Return (X, Y) of the center of cell containing provided text 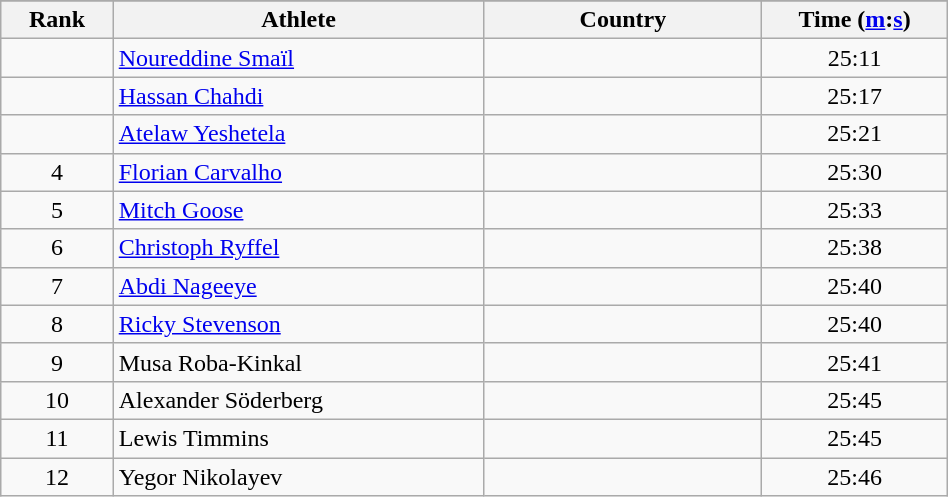
11 (57, 438)
Florian Carvalho (298, 172)
25:33 (854, 210)
4 (57, 172)
Ricky Stevenson (298, 324)
25:21 (854, 134)
Time (m:s) (854, 20)
5 (57, 210)
Athlete (298, 20)
25:46 (854, 477)
Lewis Timmins (298, 438)
25:17 (854, 96)
Atelaw Yeshetela (298, 134)
12 (57, 477)
25:41 (854, 362)
9 (57, 362)
Mitch Goose (298, 210)
25:30 (854, 172)
6 (57, 248)
10 (57, 400)
Alexander Söderberg (298, 400)
25:11 (854, 58)
8 (57, 324)
Musa Roba-Kinkal (298, 362)
Abdi Nageeye (298, 286)
Hassan Chahdi (298, 96)
Yegor Nikolayev (298, 477)
Noureddine Smaïl (298, 58)
Rank (57, 20)
Country (623, 20)
7 (57, 286)
25:38 (854, 248)
Christoph Ryffel (298, 248)
